Determine the (X, Y) coordinate at the center of the cell enclosing the given text.  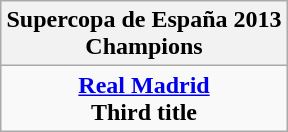
Real Madrid Third title (144, 98)
Supercopa de España 2013 Champions (144, 34)
